Search for the cell housing the specified text and yield its (x, y) center coordinate. 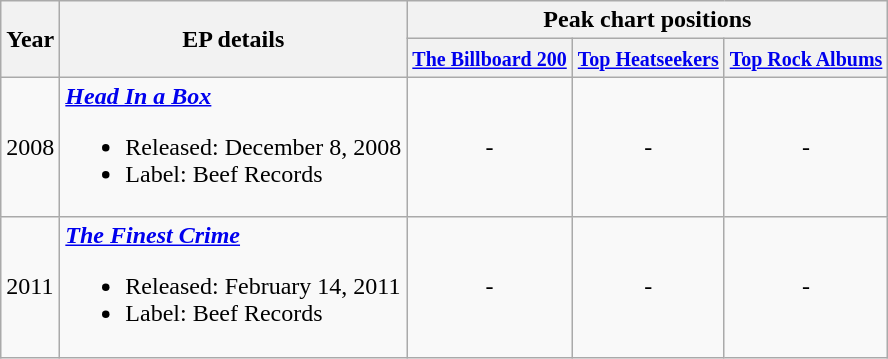
Head In a BoxReleased: December 8, 2008Label: Beef Records (234, 147)
Year (30, 39)
The Finest CrimeReleased: February 14, 2011Label: Beef Records (234, 287)
Top Rock Albums (806, 58)
EP details (234, 39)
Peak chart positions (648, 20)
The Billboard 200 (490, 58)
2008 (30, 147)
Top Heatseekers (648, 58)
2011 (30, 287)
